Locate the cell with the specified text and output its [X, Y] center coordinate. 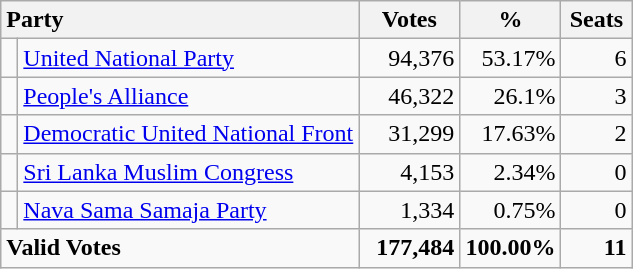
United National Party [188, 58]
6 [596, 58]
177,484 [410, 248]
17.63% [510, 134]
3 [596, 96]
Votes [410, 20]
% [510, 20]
Seats [596, 20]
4,153 [410, 172]
46,322 [410, 96]
Party [180, 20]
Democratic United National Front [188, 134]
0.75% [510, 210]
2 [596, 134]
11 [596, 248]
94,376 [410, 58]
31,299 [410, 134]
1,334 [410, 210]
Sri Lanka Muslim Congress [188, 172]
100.00% [510, 248]
2.34% [510, 172]
53.17% [510, 58]
People's Alliance [188, 96]
26.1% [510, 96]
Valid Votes [180, 248]
Nava Sama Samaja Party [188, 210]
